Search for the cell housing the specified text and yield its (x, y) center coordinate. 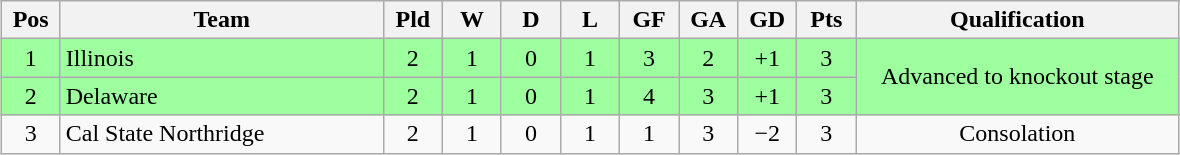
Qualification (1018, 20)
−2 (768, 134)
Cal State Northridge (222, 134)
D (530, 20)
Illinois (222, 58)
GD (768, 20)
Pos (30, 20)
4 (650, 96)
Delaware (222, 96)
Advanced to knockout stage (1018, 77)
GF (650, 20)
Consolation (1018, 134)
GA (708, 20)
Pld (412, 20)
L (590, 20)
Team (222, 20)
W (472, 20)
Pts (826, 20)
